Determine the [x, y] coordinate at the center of the cell enclosing the given text.  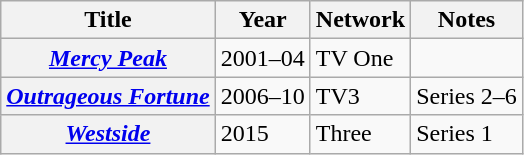
Series 1 [467, 134]
Title [108, 20]
Network [360, 20]
Notes [467, 20]
Three [360, 134]
Series 2–6 [467, 96]
Outrageous Fortune [108, 96]
2001–04 [262, 58]
TV One [360, 58]
TV3 [360, 96]
2006–10 [262, 96]
2015 [262, 134]
Westside [108, 134]
Year [262, 20]
Mercy Peak [108, 58]
